Output the [x, y] coordinate of the center of the cell containing the given text.  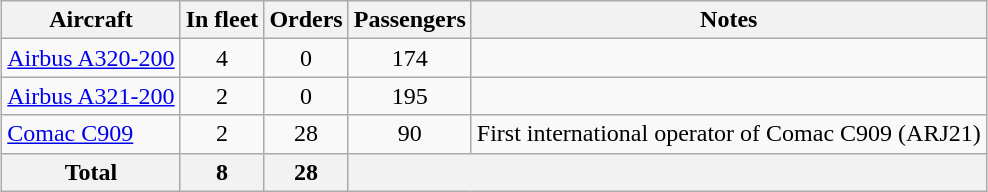
Total [91, 172]
Comac C909 [91, 134]
195 [410, 96]
Airbus A321-200 [91, 96]
90 [410, 134]
In fleet [222, 20]
Passengers [410, 20]
Orders [306, 20]
174 [410, 58]
4 [222, 58]
First international operator of Comac C909 (ARJ21) [728, 134]
8 [222, 172]
Airbus A320-200 [91, 58]
Notes [728, 20]
Aircraft [91, 20]
